Identify which cell holds the provided text, then report its [X, Y] central coordinate. 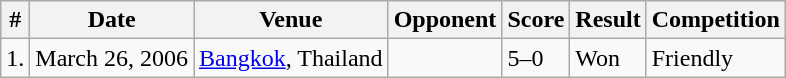
Result [608, 20]
Competition [716, 20]
Friendly [716, 58]
5–0 [536, 58]
Venue [292, 20]
Bangkok, Thailand [292, 58]
# [16, 20]
1. [16, 58]
Opponent [445, 20]
Won [608, 58]
Score [536, 20]
March 26, 2006 [112, 58]
Date [112, 20]
